For the text-containing cell, return its midpoint in (X, Y) coordinate format. 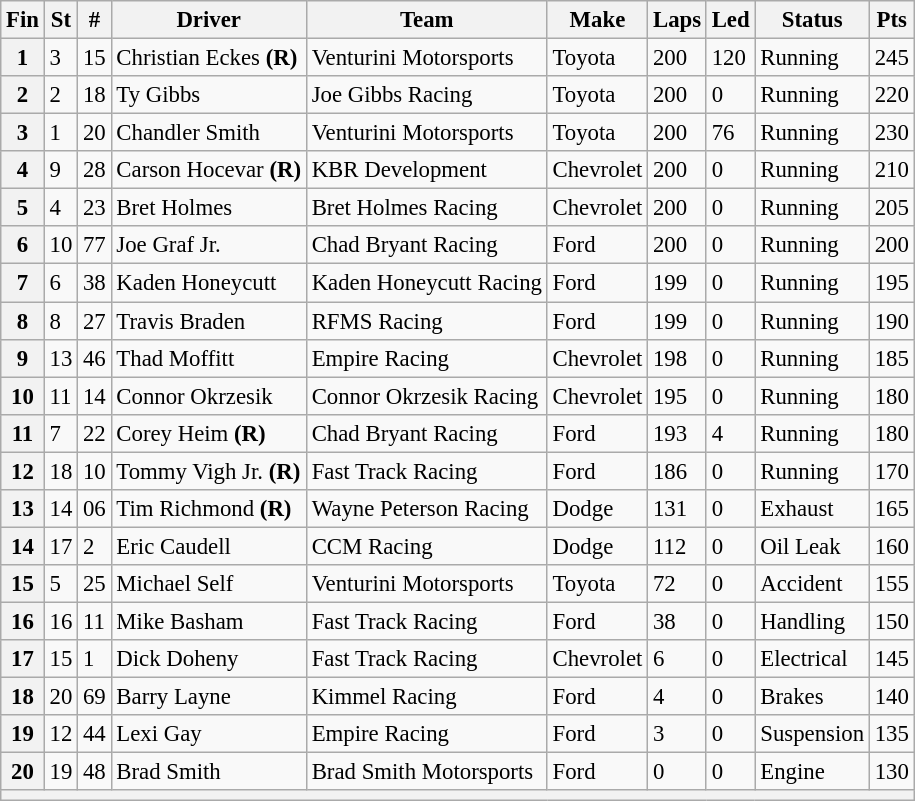
150 (892, 621)
Kaden Honeycutt (208, 283)
Laps (678, 20)
185 (892, 358)
Connor Okrzesik Racing (426, 396)
44 (94, 734)
165 (892, 509)
Accident (812, 584)
112 (678, 546)
245 (892, 58)
69 (94, 697)
Michael Self (208, 584)
Travis Braden (208, 321)
Handling (812, 621)
Ty Gibbs (208, 95)
Tommy Vigh Jr. (R) (208, 471)
Brad Smith (208, 772)
22 (94, 433)
Led (730, 20)
72 (678, 584)
198 (678, 358)
220 (892, 95)
25 (94, 584)
46 (94, 358)
Mike Basham (208, 621)
145 (892, 659)
Electrical (812, 659)
131 (678, 509)
170 (892, 471)
130 (892, 772)
Team (426, 20)
Wayne Peterson Racing (426, 509)
Corey Heim (R) (208, 433)
Carson Hocevar (R) (208, 170)
Eric Caudell (208, 546)
Chandler Smith (208, 133)
190 (892, 321)
Barry Layne (208, 697)
140 (892, 697)
186 (678, 471)
St (60, 20)
Bret Holmes (208, 208)
205 (892, 208)
Tim Richmond (R) (208, 509)
76 (730, 133)
27 (94, 321)
Lexi Gay (208, 734)
48 (94, 772)
06 (94, 509)
Connor Okrzesik (208, 396)
Joe Gibbs Racing (426, 95)
28 (94, 170)
Dick Doheny (208, 659)
155 (892, 584)
Joe Graf Jr. (208, 245)
RFMS Racing (426, 321)
Engine (812, 772)
CCM Racing (426, 546)
Status (812, 20)
Oil Leak (812, 546)
160 (892, 546)
193 (678, 433)
Thad Moffitt (208, 358)
77 (94, 245)
Pts (892, 20)
Brad Smith Motorsports (426, 772)
KBR Development (426, 170)
Exhaust (812, 509)
Kimmel Racing (426, 697)
230 (892, 133)
Fin (23, 20)
Bret Holmes Racing (426, 208)
135 (892, 734)
# (94, 20)
Suspension (812, 734)
210 (892, 170)
120 (730, 58)
Driver (208, 20)
Kaden Honeycutt Racing (426, 283)
Make (597, 20)
23 (94, 208)
Christian Eckes (R) (208, 58)
Brakes (812, 697)
